Return the [x, y] coordinate for the center point of the cell that contains the specified text.  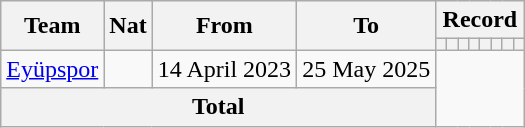
Record [480, 20]
Nat [128, 26]
Team [52, 26]
Total [218, 107]
Eyüpspor [52, 69]
25 May 2025 [366, 69]
To [366, 26]
14 April 2023 [224, 69]
From [224, 26]
